Capture the cell that displays the provided text and extract its [x, y] central coordinate. 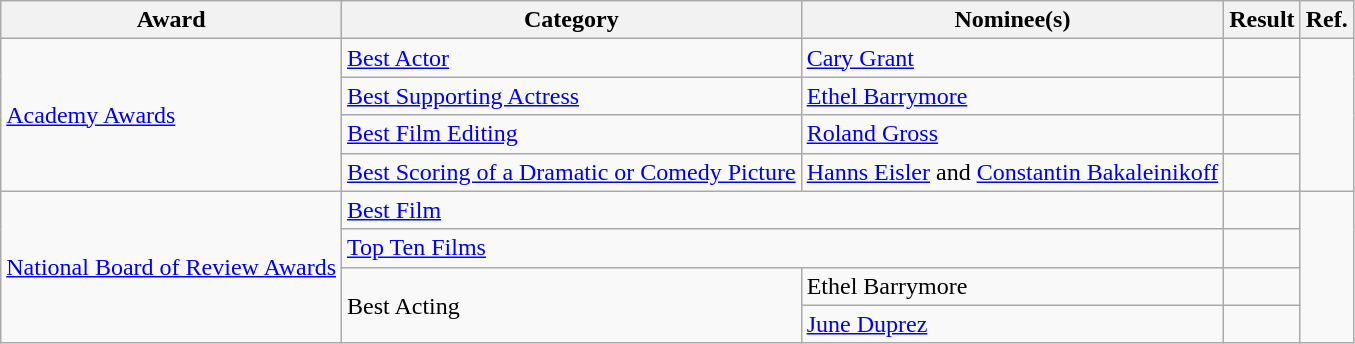
Ref. [1326, 20]
National Board of Review Awards [172, 267]
Top Ten Films [783, 248]
Academy Awards [172, 115]
Roland Gross [1012, 134]
Best Actor [572, 58]
Best Scoring of a Dramatic or Comedy Picture [572, 172]
Hanns Eisler and Constantin Bakaleinikoff [1012, 172]
Nominee(s) [1012, 20]
June Duprez [1012, 324]
Best Supporting Actress [572, 96]
Category [572, 20]
Result [1262, 20]
Best Acting [572, 305]
Cary Grant [1012, 58]
Best Film Editing [572, 134]
Best Film [783, 210]
Award [172, 20]
